Return the [X, Y] coordinate for the center point of the cell that contains the specified text.  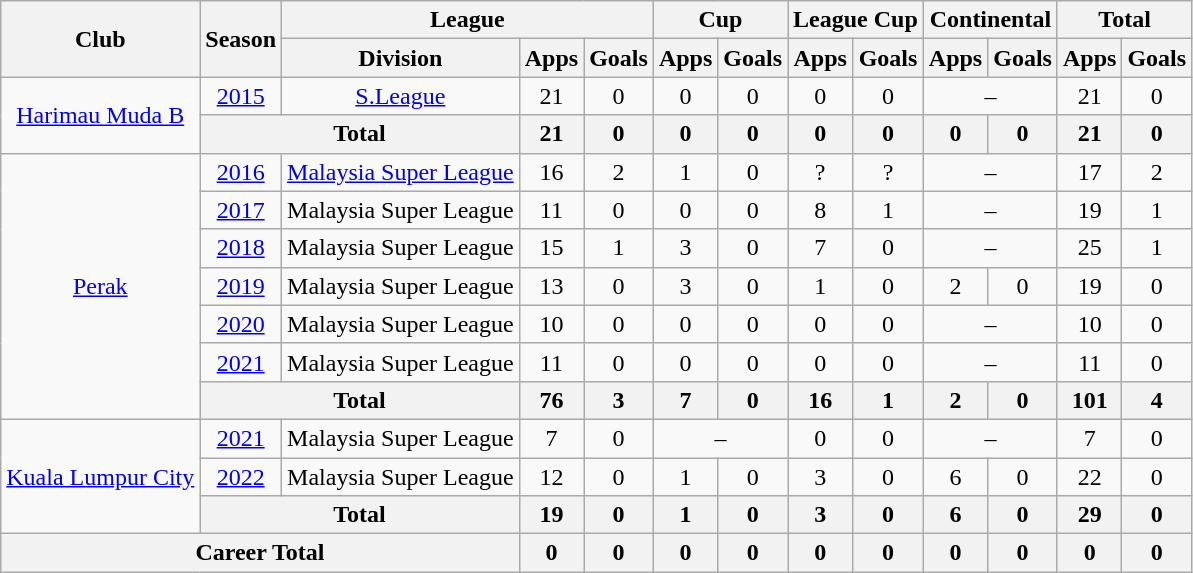
2017 [241, 210]
Perak [100, 286]
Harimau Muda B [100, 115]
101 [1089, 400]
2018 [241, 248]
Season [241, 39]
17 [1089, 172]
Cup [720, 20]
2019 [241, 286]
2015 [241, 96]
S.League [401, 96]
76 [551, 400]
2022 [241, 477]
2020 [241, 324]
29 [1089, 515]
Club [100, 39]
15 [551, 248]
Division [401, 58]
8 [820, 210]
League Cup [856, 20]
4 [1157, 400]
League [468, 20]
25 [1089, 248]
13 [551, 286]
12 [551, 477]
22 [1089, 477]
Continental [990, 20]
2016 [241, 172]
Kuala Lumpur City [100, 476]
Career Total [260, 553]
